Capture the cell that displays the provided text and extract its [x, y] central coordinate. 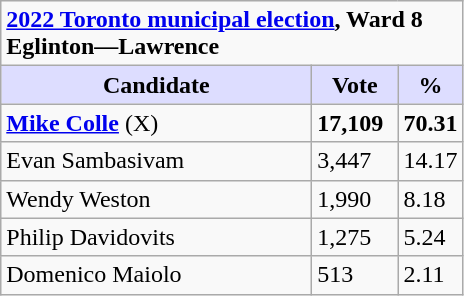
8.18 [430, 199]
Domenico Maiolo [156, 275]
5.24 [430, 237]
Wendy Weston [156, 199]
2.11 [430, 275]
% [430, 85]
70.31 [430, 123]
17,109 [355, 123]
1,275 [355, 237]
Candidate [156, 85]
1,990 [355, 199]
Mike Colle (X) [156, 123]
2022 Toronto municipal election, Ward 8 Eglinton—Lawrence [232, 34]
Vote [355, 85]
513 [355, 275]
Philip Davidovits [156, 237]
Evan Sambasivam [156, 161]
3,447 [355, 161]
14.17 [430, 161]
